Extract the [X, Y] coordinate from the center of the cell holding the provided text.  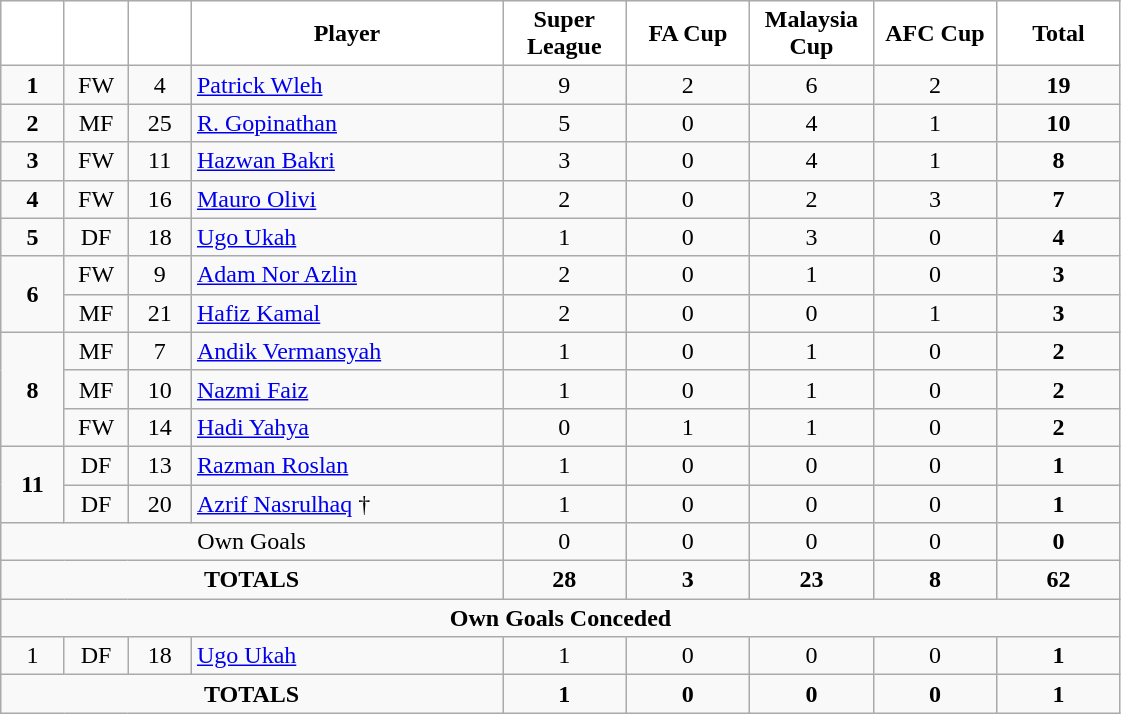
Razman Roslan [346, 465]
Malaysia Cup [812, 34]
23 [812, 580]
AFC Cup [935, 34]
25 [160, 123]
62 [1059, 580]
Patrick Wleh [346, 85]
R. Gopinathan [346, 123]
Player [346, 34]
Mauro Olivi [346, 199]
Own Goals [252, 542]
Hadi Yahya [346, 427]
16 [160, 199]
Super League [564, 34]
Total [1059, 34]
Own Goals Conceded [561, 618]
Andik Vermansyah [346, 351]
21 [160, 313]
14 [160, 427]
13 [160, 465]
Hazwan Bakri [346, 161]
19 [1059, 85]
Nazmi Faiz [346, 389]
20 [160, 503]
Adam Nor Azlin [346, 275]
FA Cup [688, 34]
28 [564, 580]
Hafiz Kamal [346, 313]
Azrif Nasrulhaq † [346, 503]
